Determine the (x, y) coordinate at the center of the cell enclosing the given text.  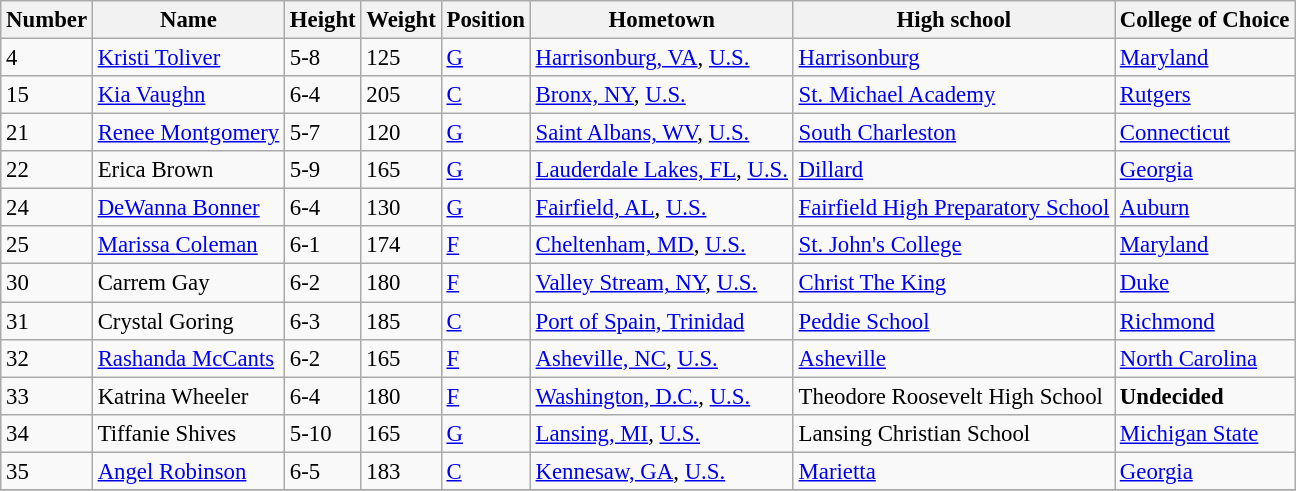
Katrina Wheeler (188, 396)
Marissa Coleman (188, 245)
35 (47, 471)
174 (401, 245)
185 (401, 321)
Valley Stream, NY, U.S. (662, 283)
Undecided (1205, 396)
Rutgers (1205, 95)
Asheville, NC, U.S. (662, 358)
North Carolina (1205, 358)
Tiffanie Shives (188, 433)
31 (47, 321)
Position (486, 20)
Renee Montgomery (188, 133)
15 (47, 95)
Theodore Roosevelt High School (954, 396)
Kennesaw, GA, U.S. (662, 471)
Number (47, 20)
DeWanna Bonner (188, 208)
Kristi Toliver (188, 58)
Asheville (954, 358)
College of Choice (1205, 20)
Lansing, MI, U.S. (662, 433)
Bronx, NY, U.S. (662, 95)
Peddie School (954, 321)
Port of Spain, Trinidad (662, 321)
4 (47, 58)
Carrem Gay (188, 283)
Saint Albans, WV, U.S. (662, 133)
5-9 (323, 170)
205 (401, 95)
St. Michael Academy (954, 95)
Cheltenham, MD, U.S. (662, 245)
Lauderdale Lakes, FL, U.S. (662, 170)
Washington, D.C., U.S. (662, 396)
Harrisonburg (954, 58)
Angel Robinson (188, 471)
33 (47, 396)
Duke (1205, 283)
25 (47, 245)
Weight (401, 20)
Erica Brown (188, 170)
Height (323, 20)
5-7 (323, 133)
Dillard (954, 170)
Richmond (1205, 321)
Connecticut (1205, 133)
6-5 (323, 471)
125 (401, 58)
22 (47, 170)
Name (188, 20)
Auburn (1205, 208)
6-3 (323, 321)
Hometown (662, 20)
30 (47, 283)
6-1 (323, 245)
34 (47, 433)
5-10 (323, 433)
21 (47, 133)
32 (47, 358)
Lansing Christian School (954, 433)
130 (401, 208)
High school (954, 20)
Crystal Goring (188, 321)
Fairfield High Preparatory School (954, 208)
24 (47, 208)
Rashanda McCants (188, 358)
120 (401, 133)
Fairfield, AL, U.S. (662, 208)
Harrisonburg, VA, U.S. (662, 58)
South Charleston (954, 133)
St. John's College (954, 245)
183 (401, 471)
Kia Vaughn (188, 95)
5-8 (323, 58)
Marietta (954, 471)
Michigan State (1205, 433)
Christ The King (954, 283)
